Find where the given text appears and provide that cell's center as [x, y] coordinate. 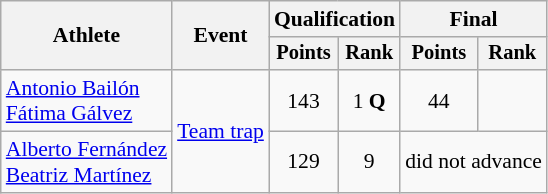
Alberto FernándezBeatriz Martínez [86, 162]
Final [474, 19]
Athlete [86, 36]
44 [438, 100]
9 [369, 162]
143 [304, 100]
129 [304, 162]
Team trap [220, 131]
Qualification [334, 19]
did not advance [474, 162]
1 Q [369, 100]
Antonio BailónFátima Gálvez [86, 100]
Event [220, 36]
